Return (x, y) of the center of cell containing provided text 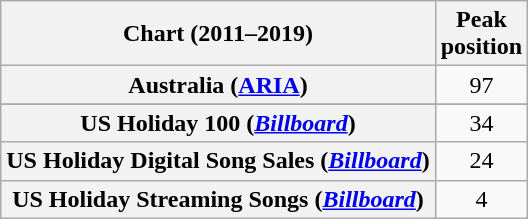
Chart (2011–2019) (218, 34)
4 (481, 199)
Australia (ARIA) (218, 85)
24 (481, 161)
US Holiday Digital Song Sales (Billboard) (218, 161)
US Holiday 100 (Billboard) (218, 123)
US Holiday Streaming Songs (Billboard) (218, 199)
Peak position (481, 34)
97 (481, 85)
34 (481, 123)
